Pinpoint the cell where the given text exists, returning its [x, y] midpoint coordinate. 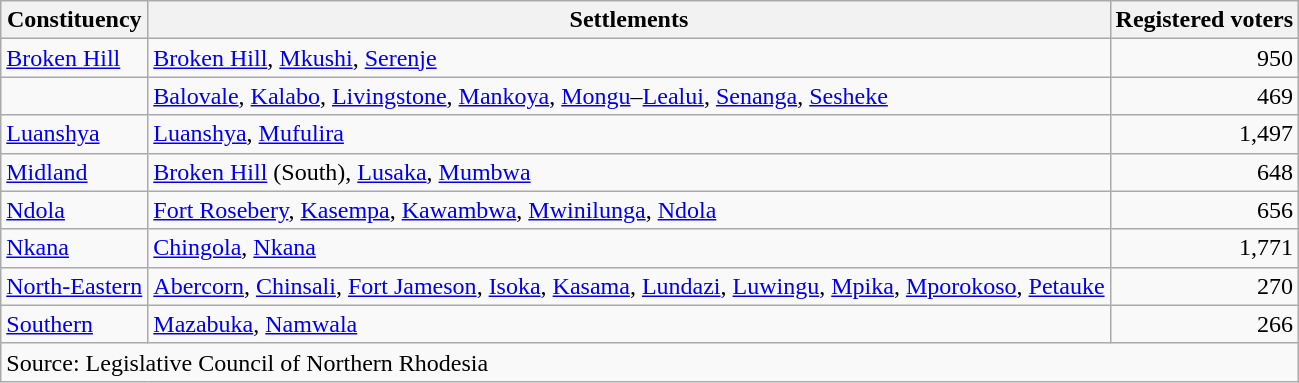
266 [1204, 324]
Luanshya, Mufulira [629, 134]
Broken Hill, Mkushi, Serenje [629, 58]
Registered voters [1204, 20]
1,771 [1204, 248]
270 [1204, 286]
Chingola, Nkana [629, 248]
Source: Legislative Council of Northern Rhodesia [650, 362]
Broken Hill [74, 58]
Midland [74, 172]
950 [1204, 58]
Constituency [74, 20]
Ndola [74, 210]
Mazabuka, Namwala [629, 324]
Fort Rosebery, Kasempa, Kawambwa, Mwinilunga, Ndola [629, 210]
Broken Hill (South), Lusaka, Mumbwa [629, 172]
Settlements [629, 20]
North-Eastern [74, 286]
Abercorn, Chinsali, Fort Jameson, Isoka, Kasama, Lundazi, Luwingu, Mpika, Mporokoso, Petauke [629, 286]
469 [1204, 96]
Nkana [74, 248]
Southern [74, 324]
648 [1204, 172]
Balovale, Kalabo, Livingstone, Mankoya, Mongu–Lealui, Senanga, Sesheke [629, 96]
656 [1204, 210]
Luanshya [74, 134]
1,497 [1204, 134]
